Determine the (X, Y) coordinate at the center of the cell enclosing the given text.  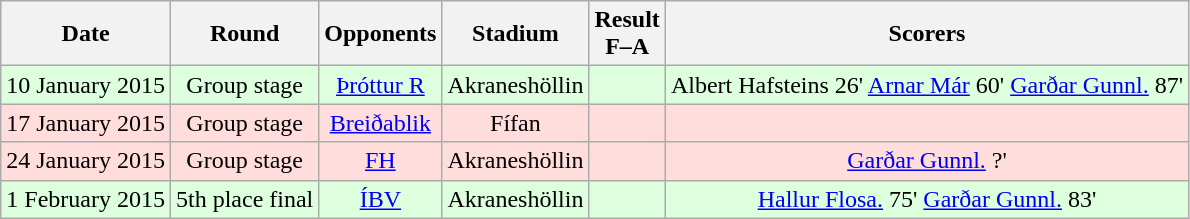
Stadium (516, 34)
Date (86, 34)
Round (244, 34)
Scorers (926, 34)
Breiðablik (380, 123)
ResultF–A (627, 34)
24 January 2015 (86, 161)
Þróttur R (380, 85)
Opponents (380, 34)
5th place final (244, 199)
FH (380, 161)
1 February 2015 (86, 199)
10 January 2015 (86, 85)
17 January 2015 (86, 123)
ÍBV (380, 199)
Albert Hafsteins 26' Arnar Már 60' Garðar Gunnl. 87' (926, 85)
Garðar Gunnl. ?' (926, 161)
Hallur Flosa. 75' Garðar Gunnl. 83' (926, 199)
Fífan (516, 123)
